Output the (X, Y) coordinate of the center of the cell containing the given text.  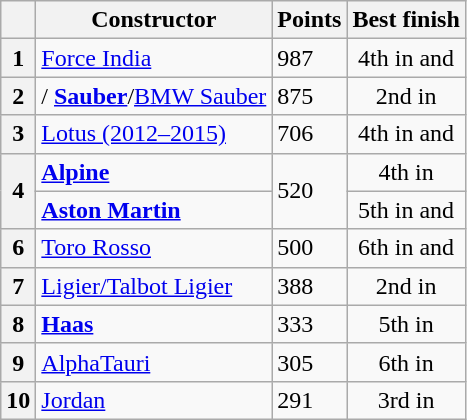
1 (18, 58)
2 (18, 96)
Ligier/Talbot Ligier (154, 286)
8 (18, 324)
291 (310, 400)
500 (310, 248)
10 (18, 400)
Lotus (2012–2015) (154, 134)
Haas (154, 324)
5th in and (406, 210)
520 (310, 191)
Jordan (154, 400)
Best finish (406, 20)
305 (310, 362)
388 (310, 286)
/ Sauber/BMW Sauber (154, 96)
Toro Rosso (154, 248)
Points (310, 20)
Alpine (154, 172)
3 (18, 134)
6th in (406, 362)
987 (310, 58)
Constructor (154, 20)
706 (310, 134)
6th in and (406, 248)
5th in (406, 324)
4 (18, 191)
333 (310, 324)
3rd in (406, 400)
Aston Martin (154, 210)
Force India (154, 58)
9 (18, 362)
6 (18, 248)
7 (18, 286)
875 (310, 96)
AlphaTauri (154, 362)
4th in (406, 172)
